Locate the cell with the specified text and output its [X, Y] center coordinate. 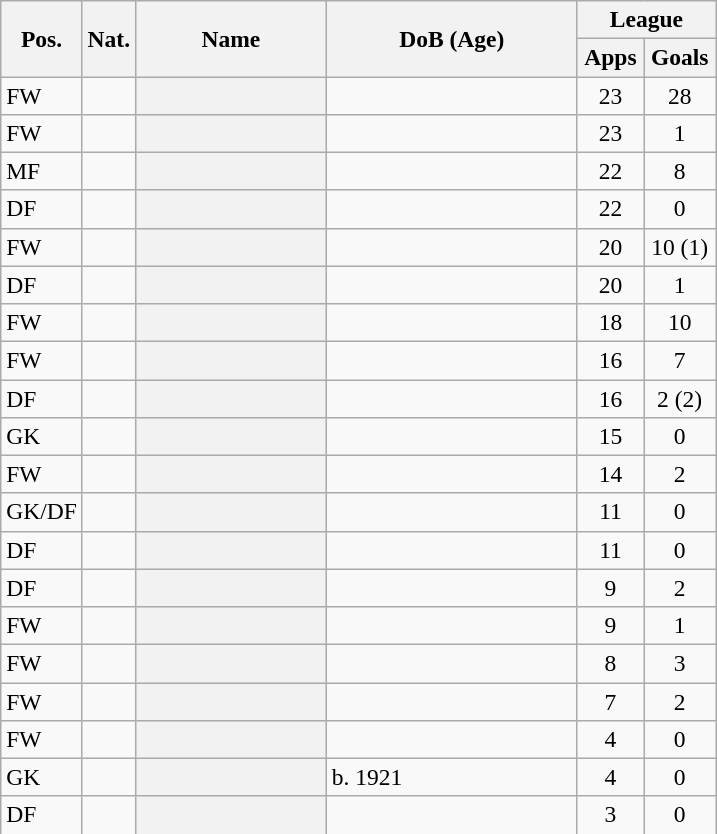
10 (1) [680, 247]
15 [610, 436]
MF [42, 171]
18 [610, 322]
28 [680, 95]
League [646, 19]
Name [230, 38]
Apps [610, 57]
Goals [680, 57]
GK/DF [42, 512]
b. 1921 [452, 777]
14 [610, 474]
2 (2) [680, 398]
DoB (Age) [452, 38]
Pos. [42, 38]
Nat. [108, 38]
10 [680, 322]
